Capture the cell that displays the provided text and extract its [X, Y] central coordinate. 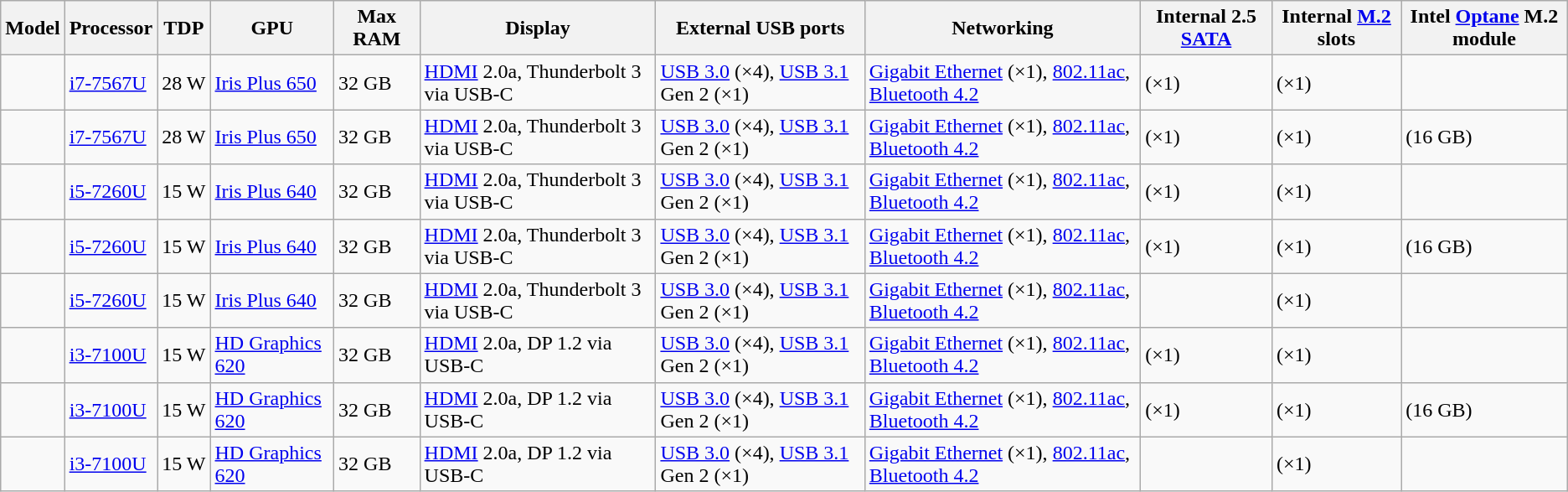
Internal 2.5 SATA [1206, 28]
Internal M.2 slots [1336, 28]
Max RAM [377, 28]
TDP [184, 28]
Processor [111, 28]
Networking [1002, 28]
Display [538, 28]
Model [33, 28]
Intel Optane M.2 module [1484, 28]
External USB ports [761, 28]
GPU [272, 28]
